Detect which cell encompasses the target text, then output its (x, y) center coordinate. 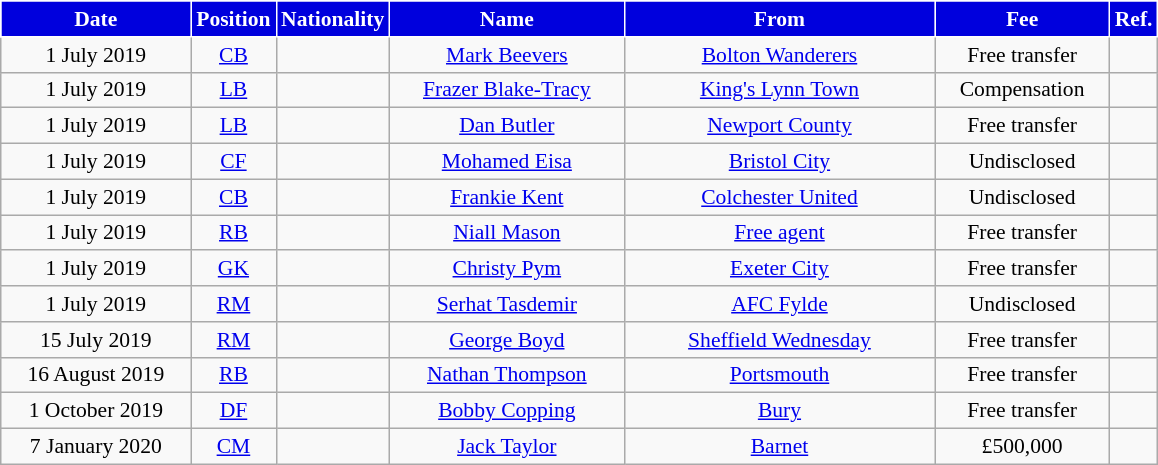
Ref. (1134, 19)
Bolton Wanderers (779, 55)
AFC Fylde (779, 304)
From (779, 19)
Bury (779, 411)
George Boyd (506, 340)
GK (234, 269)
Sheffield Wednesday (779, 340)
7 January 2020 (96, 447)
16 August 2019 (96, 375)
CF (234, 162)
DF (234, 411)
Frazer Blake-Tracy (506, 90)
Nathan Thompson (506, 375)
Bristol City (779, 162)
Jack Taylor (506, 447)
Frankie Kent (506, 197)
Free agent (779, 233)
King's Lynn Town (779, 90)
Bobby Copping (506, 411)
Name (506, 19)
Christy Pym (506, 269)
Barnet (779, 447)
Mohamed Eisa (506, 162)
CM (234, 447)
Newport County (779, 126)
Niall Mason (506, 233)
Position (234, 19)
Fee (1022, 19)
Compensation (1022, 90)
Serhat Tasdemir (506, 304)
Portsmouth (779, 375)
Mark Beevers (506, 55)
Dan Butler (506, 126)
Colchester United (779, 197)
15 July 2019 (96, 340)
Date (96, 19)
Exeter City (779, 269)
1 October 2019 (96, 411)
£500,000 (1022, 447)
Nationality (332, 19)
